Determine the (x, y) coordinate at the center of the cell enclosing the given text.  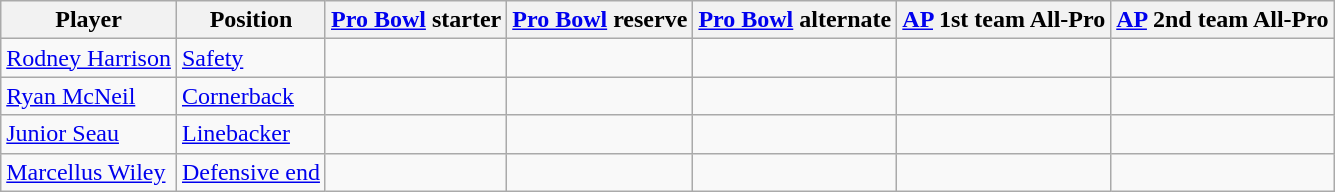
Cornerback (250, 96)
AP 2nd team All-Pro (1222, 20)
Pro Bowl starter (416, 20)
Marcellus Wiley (89, 172)
Defensive end (250, 172)
AP 1st team All-Pro (1004, 20)
Position (250, 20)
Player (89, 20)
Junior Seau (89, 134)
Rodney Harrison (89, 58)
Linebacker (250, 134)
Ryan McNeil (89, 96)
Safety (250, 58)
Pro Bowl reserve (600, 20)
Pro Bowl alternate (795, 20)
